From the cell containing the given text, extract its center point as (X, Y) coordinate. 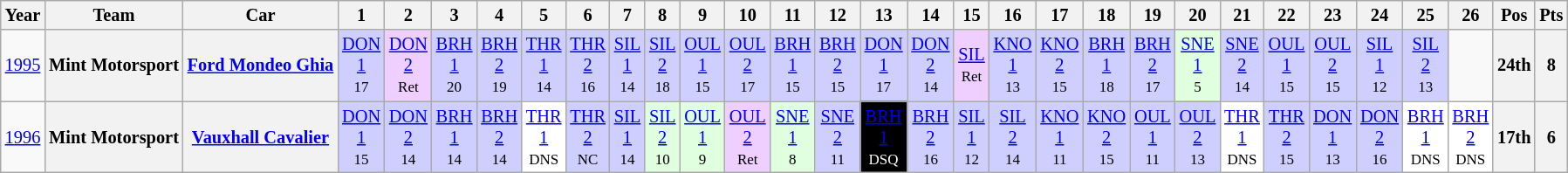
BRH118 (1106, 66)
OUL215 (1332, 66)
17th (1514, 137)
DON115 (361, 137)
15 (971, 15)
OUL2Ret (748, 137)
BRH216 (931, 137)
13 (884, 15)
THR114 (544, 66)
SNE214 (1242, 66)
SNE15 (1198, 66)
9 (702, 15)
DON216 (1380, 137)
7 (627, 15)
24 (1380, 15)
BRH115 (792, 66)
22 (1287, 15)
SILRet (971, 66)
SNE211 (838, 137)
THR2NC (587, 137)
11 (792, 15)
Year (23, 15)
Pos (1514, 15)
18 (1106, 15)
BRH214 (499, 137)
SIL213 (1426, 66)
20 (1198, 15)
BRH120 (455, 66)
19 (1153, 15)
BRH1DNS (1426, 137)
SIL210 (662, 137)
OUL111 (1153, 137)
SNE18 (792, 137)
12 (838, 15)
Ford Mondeo Ghia (260, 66)
Team (113, 15)
26 (1471, 15)
DON113 (1332, 137)
BRH215 (838, 66)
DON2Ret (408, 66)
Vauxhall Cavalier (260, 137)
Car (260, 15)
1996 (23, 137)
BRH219 (499, 66)
1995 (23, 66)
OUL217 (748, 66)
17 (1059, 15)
OUL213 (1198, 137)
25 (1426, 15)
23 (1332, 15)
BRH217 (1153, 66)
1 (361, 15)
BRH2DNS (1471, 137)
2 (408, 15)
14 (931, 15)
5 (544, 15)
KNO113 (1013, 66)
THR215 (1287, 137)
24th (1514, 66)
OUL19 (702, 137)
BRH1DSQ (884, 137)
SIL214 (1013, 137)
3 (455, 15)
BRH114 (455, 137)
THR216 (587, 66)
Pts (1551, 15)
21 (1242, 15)
4 (499, 15)
SIL218 (662, 66)
KNO111 (1059, 137)
10 (748, 15)
16 (1013, 15)
